Pinpoint the cell where the given text exists, returning its [x, y] midpoint coordinate. 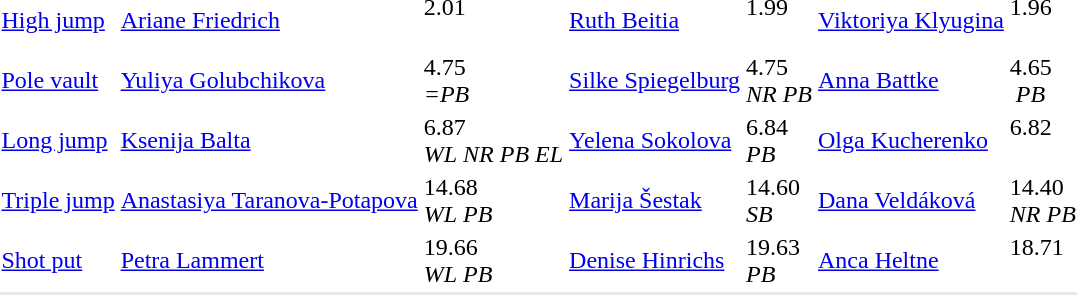
14.68WL PB [493, 200]
19.66WL PB [493, 260]
Anna Battke [910, 80]
Anca Heltne [910, 260]
Denise Hinrichs [655, 260]
14.60SB [778, 200]
Pole vault [58, 80]
4.75NR PB [778, 80]
Ksenija Balta [269, 140]
14.40NR PB [1042, 200]
6.87WL NR PB EL [493, 140]
18.71 [1042, 260]
19.63PB [778, 260]
Triple jump [58, 200]
Petra Lammert [269, 260]
4.65 PB [1042, 80]
6.82 [1042, 140]
Marija Šestak [655, 200]
Silke Spiegelburg [655, 80]
Yuliya Golubchikova [269, 80]
Yelena Sokolova [655, 140]
Olga Kucherenko [910, 140]
Anastasiya Taranova-Potapova [269, 200]
Long jump [58, 140]
Shot put [58, 260]
4.75=PB [493, 80]
Dana Veldáková [910, 200]
6.84PB [778, 140]
